Extract the (X, Y) coordinate from the center of the cell holding the provided text.  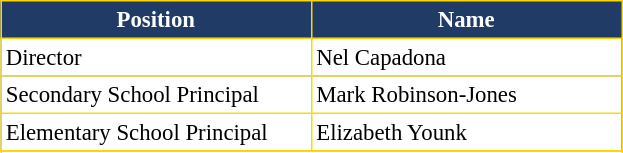
Director (155, 57)
Mark Robinson-Jones (466, 95)
Secondary School Principal (155, 95)
Nel Capadona (466, 57)
Position (155, 20)
Elementary School Principal (155, 132)
Elizabeth Younk (466, 132)
Name (466, 20)
